Scan for the cell matching the given text and deliver its [X, Y] coordinate at center. 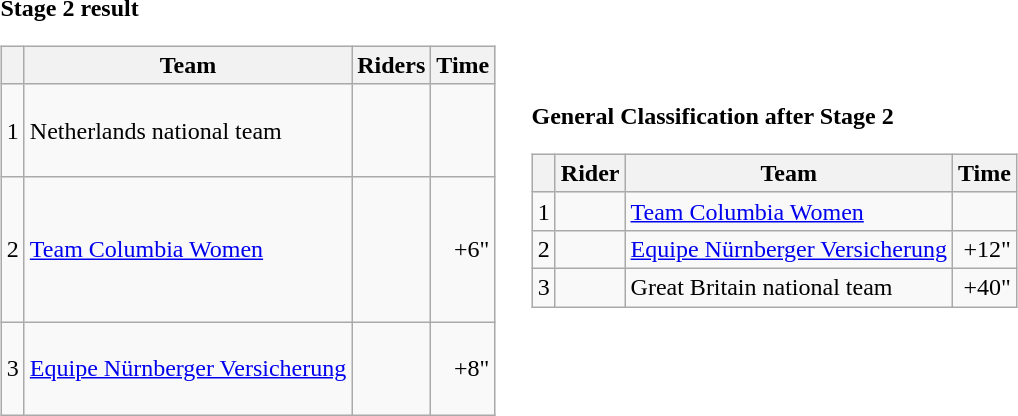
Netherlands national team [188, 130]
Riders [392, 65]
Rider [590, 173]
+40" [984, 287]
+8" [463, 368]
Great Britain national team [788, 287]
+6" [463, 249]
+12" [984, 249]
